Provide the [x, y] coordinate of the cell's center where the given text is located.  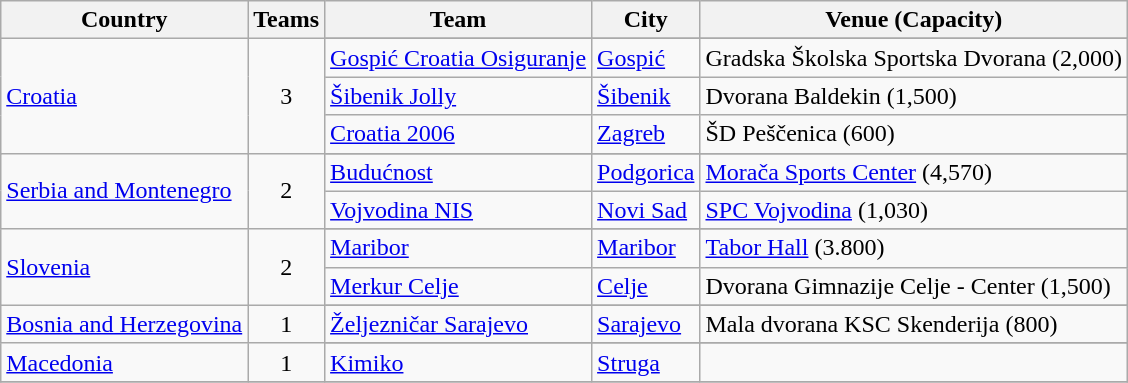
Macedonia [124, 362]
Dvorana Gimnazije Celje - Center (1,500) [914, 286]
ŠD Peščenica (600) [914, 134]
Podgorica [646, 172]
Struga [646, 362]
Country [124, 20]
Zagreb [646, 134]
Teams [286, 20]
Kimiko [458, 362]
Venue (Capacity) [914, 20]
Gospić [646, 58]
Croatia 2006 [458, 134]
Željezničar Sarajevo [458, 324]
Vojvodina NIS [458, 210]
City [646, 20]
Tabor Hall (3.800) [914, 248]
Budućnost [458, 172]
Celje [646, 286]
Croatia [124, 96]
Novi Sad [646, 210]
Merkur Celje [458, 286]
Dvorana Baldekin (1,500) [914, 96]
Mala dvorana KSC Skenderija (800) [914, 324]
Gospić Croatia Osiguranje [458, 58]
Sarajevo [646, 324]
Morača Sports Center (4,570) [914, 172]
Bosnia and Herzegovina [124, 324]
3 [286, 96]
Team [458, 20]
SPC Vojvodina (1,030) [914, 210]
Šibenik [646, 96]
Šibenik Jolly [458, 96]
Slovenia [124, 267]
Serbia and Montenegro [124, 191]
Gradska Školska Sportska Dvorana (2,000) [914, 58]
